Output the [x, y] coordinate of the center of the cell containing the given text.  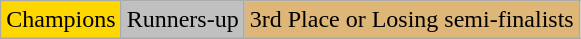
Champions [61, 20]
3rd Place or Losing semi-finalists [412, 20]
Runners-up [182, 20]
